Locate the cell with the specified text and output its [x, y] center coordinate. 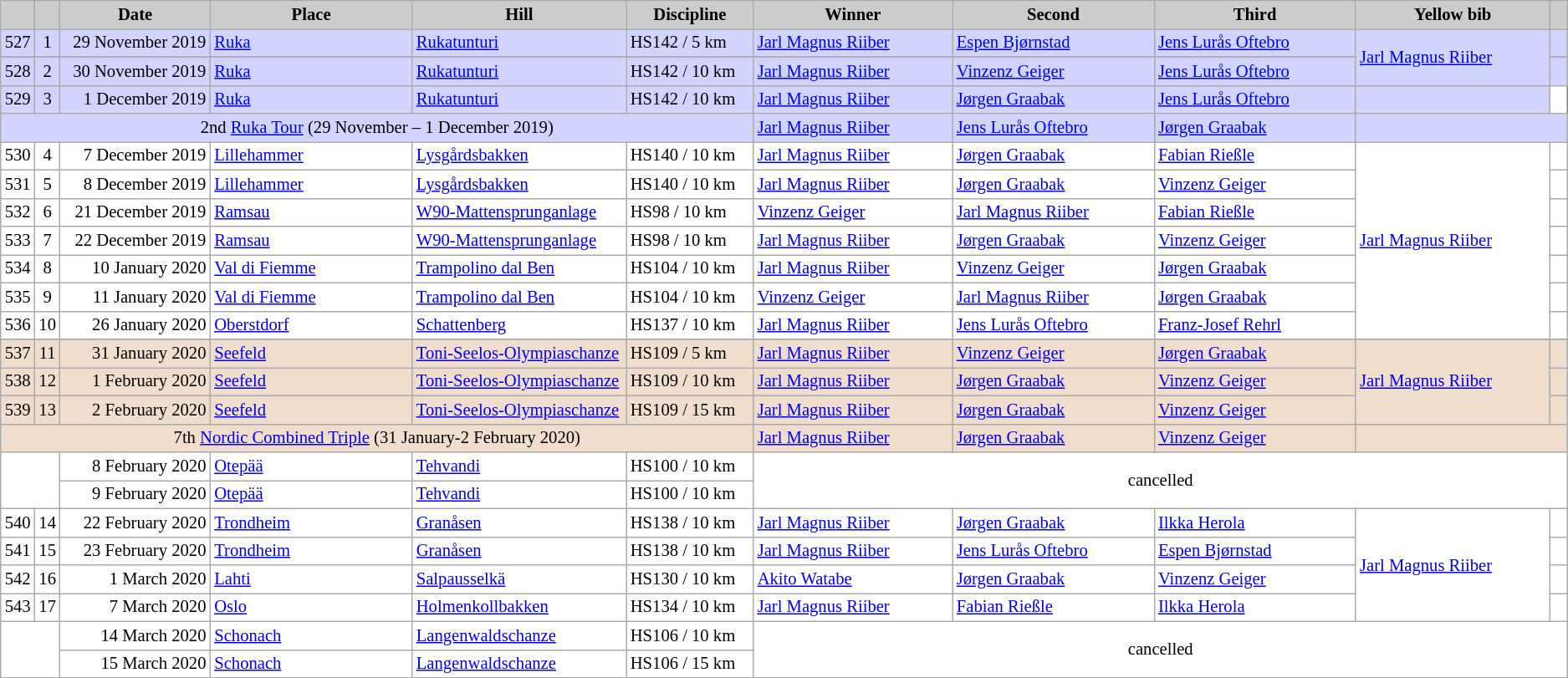
Holmenkollbakken [519, 607]
530 [18, 155]
Schattenberg [519, 325]
539 [18, 410]
15 [47, 551]
13 [47, 410]
HS142 / 5 km [690, 43]
528 [18, 71]
14 [47, 523]
537 [18, 354]
527 [18, 43]
Lahti [311, 579]
Oslo [311, 607]
Date [135, 14]
7 March 2020 [135, 607]
535 [18, 297]
HS109 / 10 km [690, 381]
6 [47, 212]
HS137 / 10 km [690, 325]
9 [47, 297]
1 December 2019 [135, 99]
8 December 2019 [135, 184]
2 [47, 71]
8 February 2020 [135, 466]
543 [18, 607]
17 [47, 607]
HS130 / 10 km [690, 579]
Yellow bib [1453, 14]
HS106 / 10 km [690, 635]
22 February 2020 [135, 523]
7 [47, 240]
Place [311, 14]
540 [18, 523]
HS109 / 5 km [690, 354]
HS106 / 15 km [690, 664]
7th Nordic Combined Triple (31 January-2 February 2020) [377, 438]
11 January 2020 [135, 297]
2 February 2020 [135, 410]
Second [1054, 14]
1 February 2020 [135, 381]
Akito Watabe [853, 579]
22 December 2019 [135, 240]
10 [47, 325]
14 March 2020 [135, 635]
536 [18, 325]
30 November 2019 [135, 71]
529 [18, 99]
Oberstdorf [311, 325]
532 [18, 212]
1 [47, 43]
11 [47, 354]
3 [47, 99]
8 [47, 268]
9 February 2020 [135, 494]
541 [18, 551]
21 December 2019 [135, 212]
23 February 2020 [135, 551]
1 March 2020 [135, 579]
31 January 2020 [135, 354]
2nd Ruka Tour (29 November – 1 December 2019) [377, 128]
538 [18, 381]
4 [47, 155]
Discipline [690, 14]
12 [47, 381]
10 January 2020 [135, 268]
Third [1254, 14]
15 March 2020 [135, 664]
Hill [519, 14]
533 [18, 240]
16 [47, 579]
HS134 / 10 km [690, 607]
HS109 / 15 km [690, 410]
Winner [853, 14]
29 November 2019 [135, 43]
Salpausselkä [519, 579]
531 [18, 184]
5 [47, 184]
7 December 2019 [135, 155]
534 [18, 268]
26 January 2020 [135, 325]
542 [18, 579]
Franz-Josef Rehrl [1254, 325]
